Output the [x, y] coordinate of the center of the cell containing the given text.  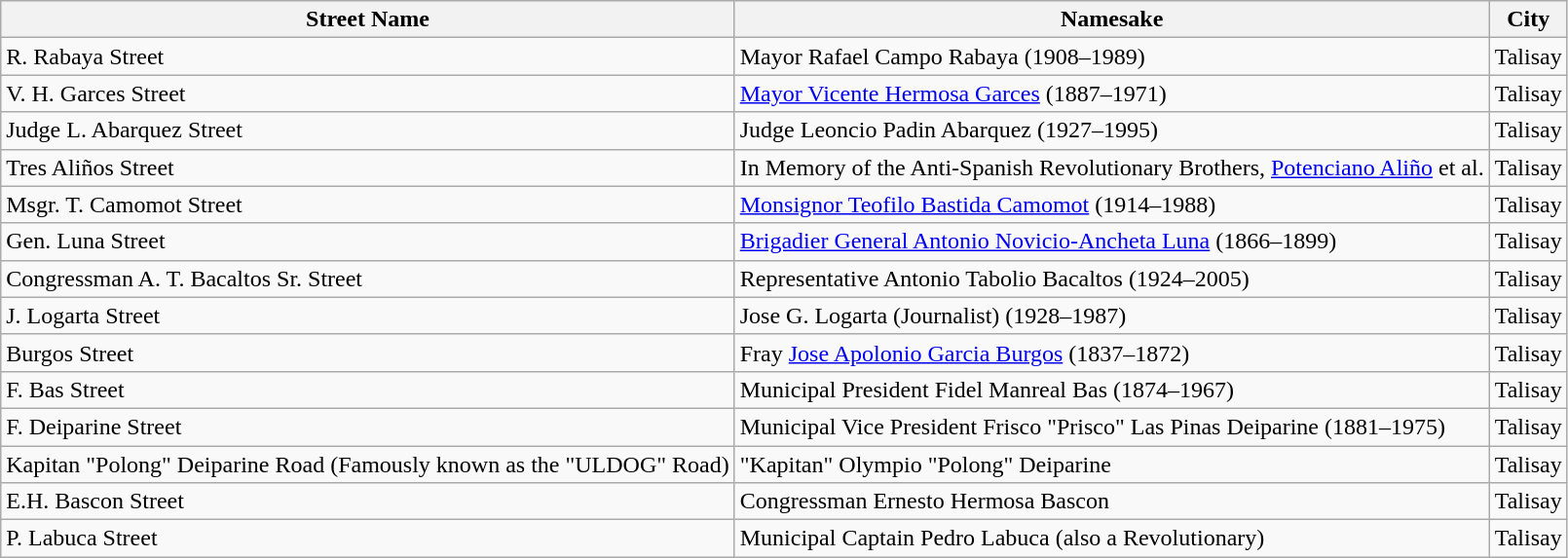
In Memory of the Anti-Spanish Revolutionary Brothers, Potenciano Aliño et al. [1112, 167]
Congressman A. T. Bacaltos Sr. Street [368, 279]
Municipal Captain Pedro Labuca (also a Revolutionary) [1112, 539]
Municipal President Fidel Manreal Bas (1874–1967) [1112, 390]
J. Logarta Street [368, 316]
Mayor Vicente Hermosa Garces (1887–1971) [1112, 93]
Fray Jose Apolonio Garcia Burgos (1837–1872) [1112, 353]
Gen. Luna Street [368, 242]
Tres Aliños Street [368, 167]
City [1528, 19]
E.H. Bascon Street [368, 502]
Municipal Vice President Frisco "Prisco" Las Pinas Deiparine (1881–1975) [1112, 427]
Judge L. Abarquez Street [368, 130]
Monsignor Teofilo Bastida Camomot (1914–1988) [1112, 205]
Msgr. T. Camomot Street [368, 205]
P. Labuca Street [368, 539]
R. Rabaya Street [368, 56]
Mayor Rafael Campo Rabaya (1908–1989) [1112, 56]
Burgos Street [368, 353]
Jose G. Logarta (Journalist) (1928–1987) [1112, 316]
"Kapitan" Olympio "Polong" Deiparine [1112, 465]
Congressman Ernesto Hermosa Bascon [1112, 502]
Street Name [368, 19]
V. H. Garces Street [368, 93]
Brigadier General Antonio Novicio-Ancheta Luna (1866–1899) [1112, 242]
F. Deiparine Street [368, 427]
F. Bas Street [368, 390]
Judge Leoncio Padin Abarquez (1927–1995) [1112, 130]
Kapitan "Polong" Deiparine Road (Famously known as the "ULDOG" Road) [368, 465]
Representative Antonio Tabolio Bacaltos (1924–2005) [1112, 279]
Namesake [1112, 19]
